Return (x, y) of the center of cell containing provided text 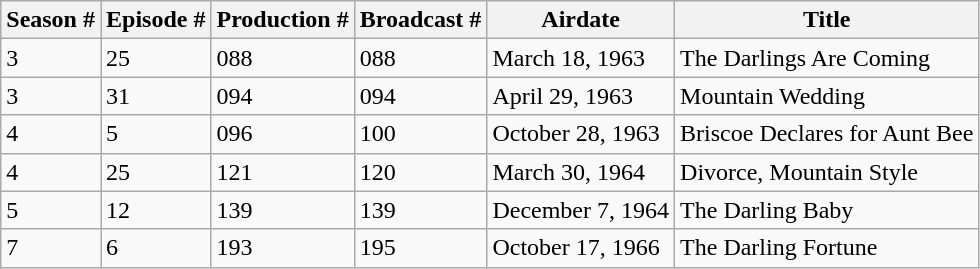
The Darling Baby (827, 210)
Broadcast # (420, 20)
The Darling Fortune (827, 248)
April 29, 1963 (581, 96)
March 30, 1964 (581, 172)
193 (282, 248)
6 (155, 248)
121 (282, 172)
120 (420, 172)
Episode # (155, 20)
Airdate (581, 20)
December 7, 1964 (581, 210)
31 (155, 96)
October 28, 1963 (581, 134)
Briscoe Declares for Aunt Bee (827, 134)
Title (827, 20)
100 (420, 134)
12 (155, 210)
096 (282, 134)
March 18, 1963 (581, 58)
Mountain Wedding (827, 96)
195 (420, 248)
Divorce, Mountain Style (827, 172)
7 (51, 248)
October 17, 1966 (581, 248)
Season # (51, 20)
Production # (282, 20)
The Darlings Are Coming (827, 58)
